Locate the cell with the specified text and output its (x, y) center coordinate. 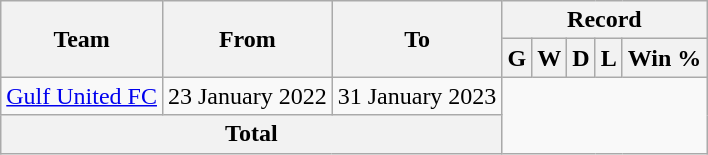
31 January 2023 (417, 96)
Gulf United FC (82, 96)
To (417, 39)
W (550, 58)
G (517, 58)
23 January 2022 (247, 96)
Team (82, 39)
Win % (664, 58)
D (581, 58)
Record (604, 20)
L (608, 58)
From (247, 39)
Total (252, 134)
